Locate the cell with the specified text and output its [X, Y] center coordinate. 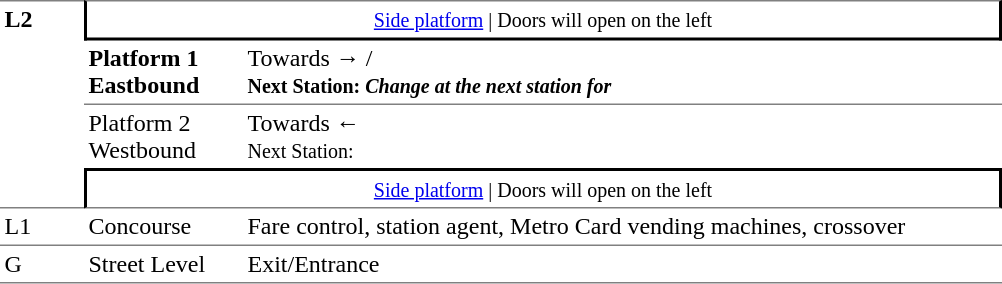
L1 [42, 226]
G [42, 264]
Towards ← Next Station: [622, 136]
Towards → / Next Station: Change at the next station for [622, 72]
Platform 1Eastbound [164, 72]
L2 [42, 104]
Street Level [164, 264]
Concourse [164, 226]
Exit/Entrance [622, 264]
Fare control, station agent, Metro Card vending machines, crossover [622, 226]
Platform 2Westbound [164, 136]
